Return the [x, y] coordinate for the center point of the cell that contains the specified text.  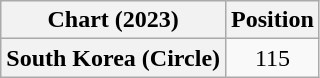
Position [273, 20]
Chart (2023) [114, 20]
115 [273, 58]
South Korea (Circle) [114, 58]
